From the cell containing the given text, extract its center point as [x, y] coordinate. 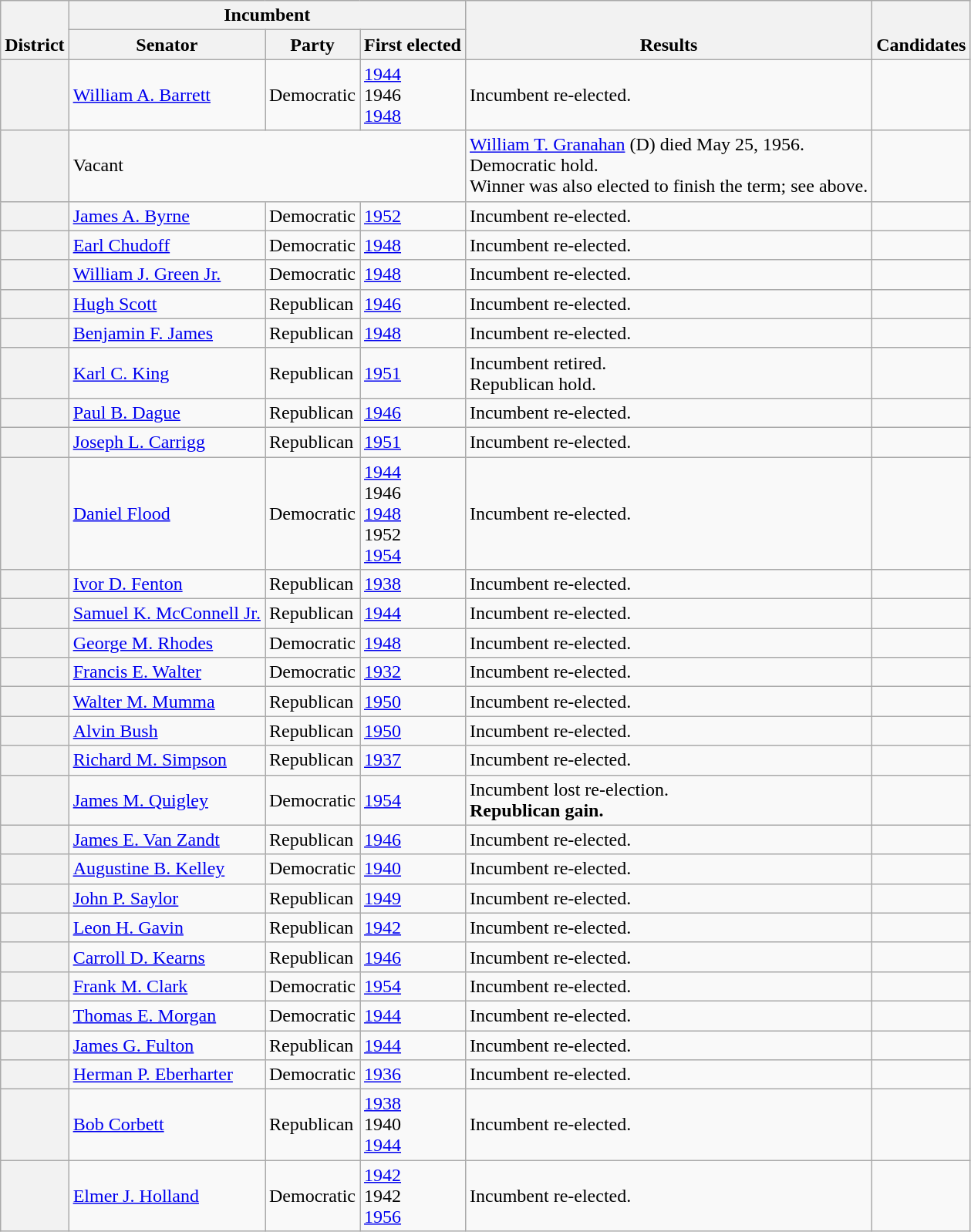
1942 [412, 927]
Richard M. Simpson [167, 760]
Bob Corbett [167, 1125]
Samuel K. McConnell Jr. [167, 614]
1936 [412, 1075]
James G. Fulton [167, 1045]
1937 [412, 760]
Party [313, 45]
Incumbent [267, 15]
Earl Chudoff [167, 245]
Paul B. Dague [167, 412]
James E. Van Zandt [167, 840]
First elected [412, 45]
Results [668, 30]
Walter M. Mumma [167, 702]
William A. Barrett [167, 95]
John P. Saylor [167, 898]
James M. Quigley [167, 800]
1949 [412, 898]
Karl C. King [167, 373]
Thomas E. Morgan [167, 1015]
Alvin Bush [167, 731]
Elmer J. Holland [167, 1196]
19441946 1948 [412, 95]
Carroll D. Kearns [167, 957]
Candidates [921, 30]
Incumbent retired.Republican hold. [668, 373]
Herman P. Eberharter [167, 1075]
Ivor D. Fenton [167, 584]
Vacant [267, 166]
Senator [167, 45]
Incumbent lost re-election.Republican gain. [668, 800]
George M. Rhodes [167, 643]
Joseph L. Carrigg [167, 442]
Hugh Scott [167, 304]
1942 1942 1956 [412, 1196]
19441946 19481952 1954 [412, 513]
Francis E. Walter [167, 672]
1938 [412, 584]
1940 [412, 869]
Benjamin F. James [167, 333]
1932 [412, 672]
1952 [412, 216]
19381940 1944 [412, 1125]
Augustine B. Kelley [167, 869]
Leon H. Gavin [167, 927]
William J. Green Jr. [167, 274]
William T. Granahan (D) died May 25, 1956.Democratic hold.Winner was also elected to finish the term; see above. [668, 166]
Frank M. Clark [167, 986]
Daniel Flood [167, 513]
James A. Byrne [167, 216]
District [35, 30]
